Provide the [x, y] coordinate of the cell's center where the given text is located.  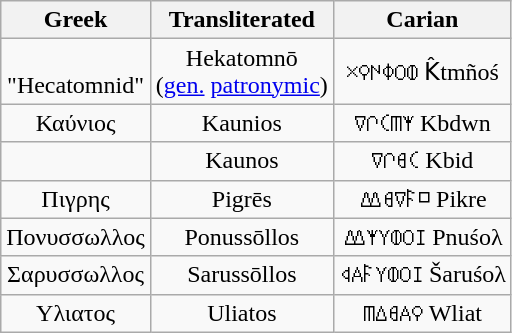
𐊿𐊣𐊹𐊠𐊭 Wliat [422, 313]
𐊼𐊬𐊢𐊿𐊵 Kbdwn [422, 123]
Kaunos [242, 161]
𐊷𐊵𐊲𐊸𐊫𐊦 Pnuśoλ [422, 237]
Σαρυσσωλλος [76, 275]
Sarussōllos [242, 275]
Transliterated [242, 20]
Υλιατος [76, 313]
𐊮𐊠𐊥𐊲𐊸𐊫𐊦 Šaruśoλ [422, 275]
Greek [76, 20]
Ponussōllos [242, 237]
Πονυσσωλλος [76, 237]
Καύνιος [76, 123]
Uliatos [242, 313]
Pigrēs [242, 199]
𐊷𐊹𐊼𐊥𐊺 Pikre [422, 199]
Kaunios [242, 123]
"Hecatomnid" [76, 72]
Carian [422, 20]
𐊼𐊬𐊹𐊢 Kbid [422, 161]
𐊴𐊭𐊪𐊳𐊫𐊸 K̂tmñoś [422, 72]
Πιγρης [76, 199]
Hekatomnō(gen. patronymic) [242, 72]
